Output the [x, y] coordinate of the center of the cell containing the given text.  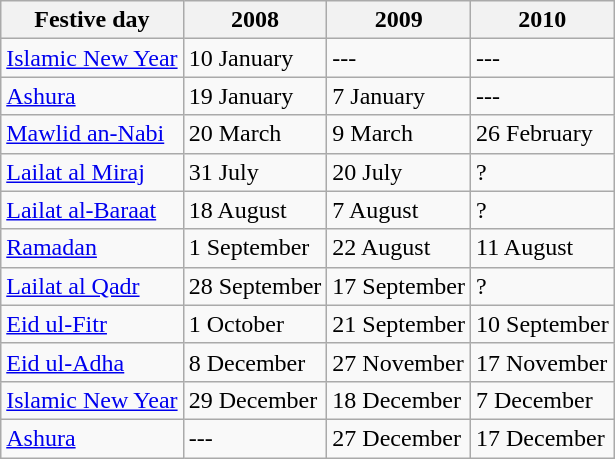
Lailat al Qadr [92, 286]
2009 [399, 20]
2010 [543, 20]
17 December [543, 438]
Lailat al Miraj [92, 172]
31 July [255, 172]
22 August [399, 248]
20 July [399, 172]
27 November [399, 362]
1 September [255, 248]
17 September [399, 286]
Eid ul-Fitr [92, 324]
2008 [255, 20]
Mawlid an-Nabi [92, 134]
18 August [255, 210]
29 December [255, 400]
26 February [543, 134]
7 January [399, 96]
19 January [255, 96]
10 January [255, 58]
7 December [543, 400]
1 October [255, 324]
Lailat al-Baraat [92, 210]
28 September [255, 286]
21 September [399, 324]
10 September [543, 324]
9 March [399, 134]
20 March [255, 134]
Ramadan [92, 248]
17 November [543, 362]
18 December [399, 400]
11 August [543, 248]
27 December [399, 438]
Eid ul-Adha [92, 362]
Festive day [92, 20]
8 December [255, 362]
7 August [399, 210]
